For the text-containing cell, return its midpoint in (X, Y) coordinate format. 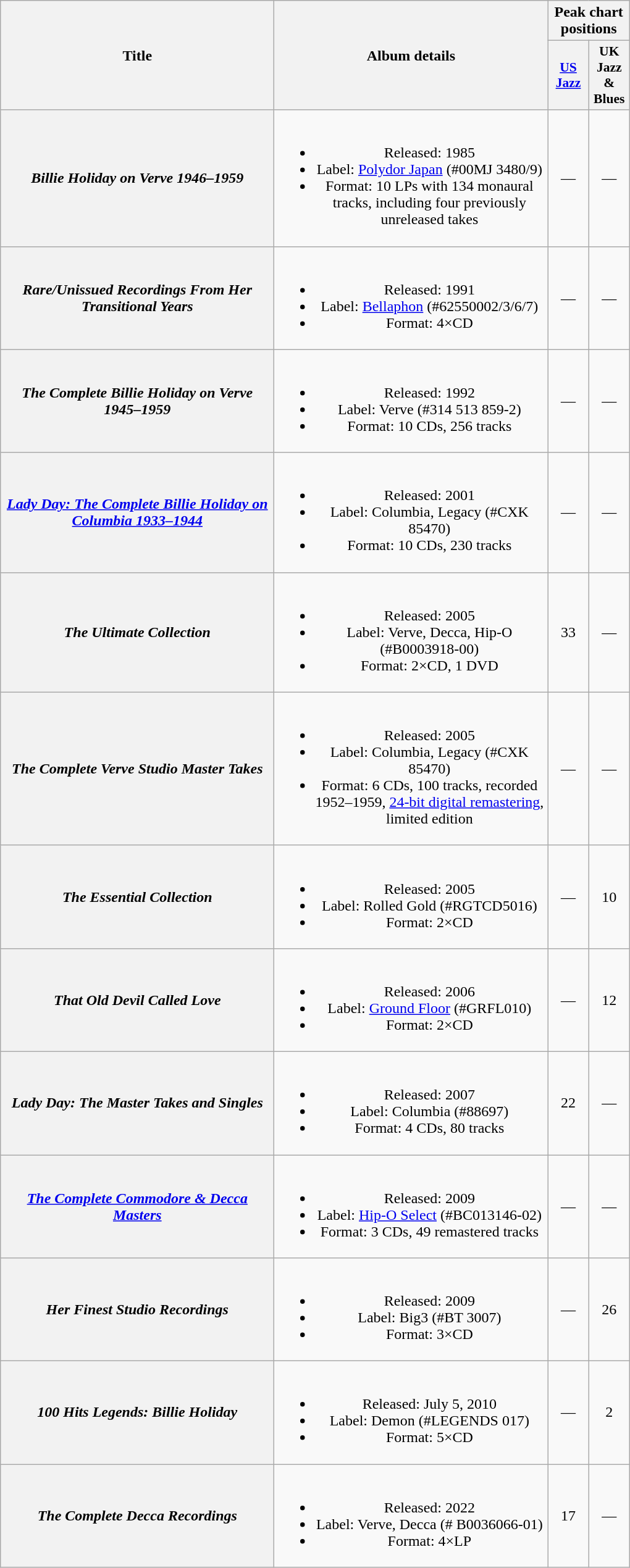
UKJazz & Blues (609, 75)
Released: July 5, 2010Label: Demon (#LEGENDS 017)Format: 5×CD (411, 1412)
2 (609, 1412)
Lady Day: The Complete Billie Holiday on Columbia 1933–1944 (137, 512)
Billie Holiday on Verve 1946–1959 (137, 178)
12 (609, 1000)
The Complete Decca Recordings (137, 1516)
17 (568, 1516)
The Complete Commodore & Decca Masters (137, 1206)
The Ultimate Collection (137, 632)
100 Hits Legends: Billie Holiday (137, 1412)
Album details (411, 56)
That Old Devil Called Love (137, 1000)
The Complete Verve Studio Master Takes (137, 769)
Released: 2006Label: Ground Floor (#GRFL010)Format: 2×CD (411, 1000)
Peak chart positions (589, 21)
Released: 2005Label: Columbia, Legacy (#CXK 85470)Format: 6 CDs, 100 tracks, recorded 1952–1959, 24-bit digital remastering, limited edition (411, 769)
Released: 1992Label: Verve (#314 513 859-2)Format: 10 CDs, 256 tracks (411, 401)
33 (568, 632)
Released: 2007Label: Columbia (#88697)Format: 4 CDs, 80 tracks (411, 1103)
Released: 2009Label: Big3 (#BT 3007)Format: 3×CD (411, 1310)
Her Finest Studio Recordings (137, 1310)
Released: 1985Label: Polydor Japan (#00MJ 3480/9)Format: 10 LPs with 134 monaural tracks, including four previously unreleased takes (411, 178)
22 (568, 1103)
Released: 2001Label: Columbia, Legacy (#CXK 85470)Format: 10 CDs, 230 tracks (411, 512)
Released: 2022Label: Verve, Decca (# B0036066-01)Format: 4×LP (411, 1516)
10 (609, 896)
The Essential Collection (137, 896)
Lady Day: The Master Takes and Singles (137, 1103)
Released: 2005Label: Rolled Gold (#RGTCD5016)Format: 2×CD (411, 896)
The Complete Billie Holiday on Verve 1945–1959 (137, 401)
Released: 2005Label: Verve, Decca, Hip-O (#B0003918-00)Format: 2×CD, 1 DVD (411, 632)
Title (137, 56)
26 (609, 1310)
Rare/Unissued Recordings From Her Transitional Years (137, 298)
Released: 2009Label: Hip-O Select (#BC013146-02)Format: 3 CDs, 49 remastered tracks (411, 1206)
USJazz (568, 75)
Released: 1991Label: Bellaphon (#62550002/3/6/7)Format: 4×CD (411, 298)
